Search for the cell housing the specified text and yield its [X, Y] center coordinate. 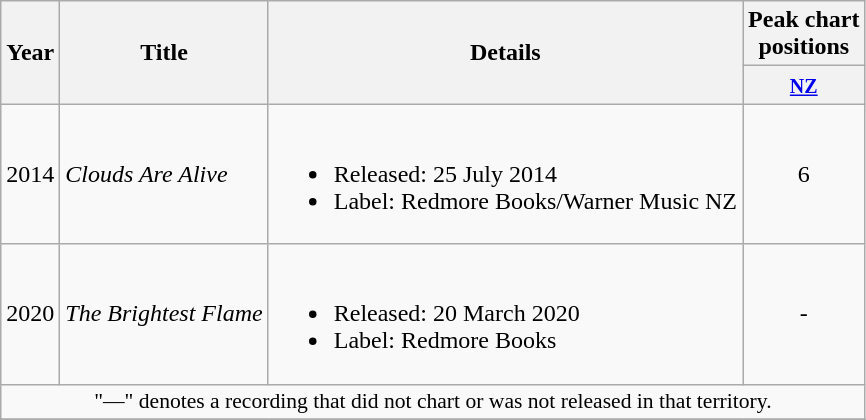
- [804, 314]
The Brightest Flame [164, 314]
2020 [30, 314]
Clouds Are Alive [164, 174]
"—" denotes a recording that did not chart or was not released in that territory. [433, 402]
Released: 25 July 2014Label: Redmore Books/Warner Music NZ [505, 174]
2014 [30, 174]
Peak chartpositions [804, 34]
Title [164, 52]
Details [505, 52]
NZ [804, 85]
6 [804, 174]
Year [30, 52]
Released: 20 March 2020Label: Redmore Books [505, 314]
